Provide the (X, Y) coordinate of the cell's center where the given text is located.  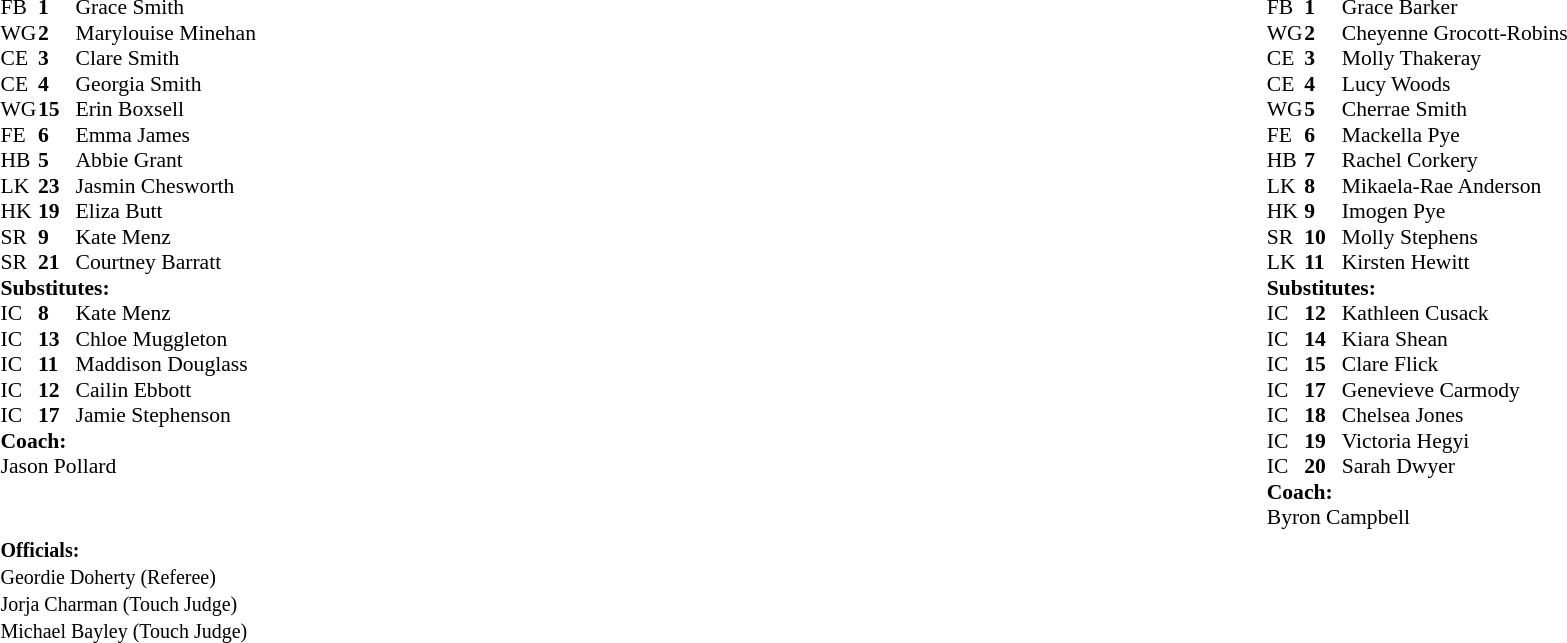
18 (1323, 415)
Maddison Douglass (166, 365)
7 (1323, 161)
Chloe Muggleton (166, 339)
Eliza Butt (166, 211)
13 (57, 339)
Jamie Stephenson (166, 415)
Marylouise Minehan (166, 33)
20 (1323, 467)
Clare Smith (166, 59)
Courtney Barratt (166, 263)
Substitutes: (128, 288)
21 (57, 263)
Coach: (128, 441)
Erin Boxsell (166, 109)
Abbie Grant (166, 161)
Cailin Ebbott (166, 390)
Jason Pollard (128, 467)
10 (1323, 237)
Jasmin Chesworth (166, 186)
Georgia Smith (166, 84)
Emma James (166, 135)
23 (57, 186)
14 (1323, 339)
